Determine the (X, Y) coordinate at the center of the cell enclosing the given text.  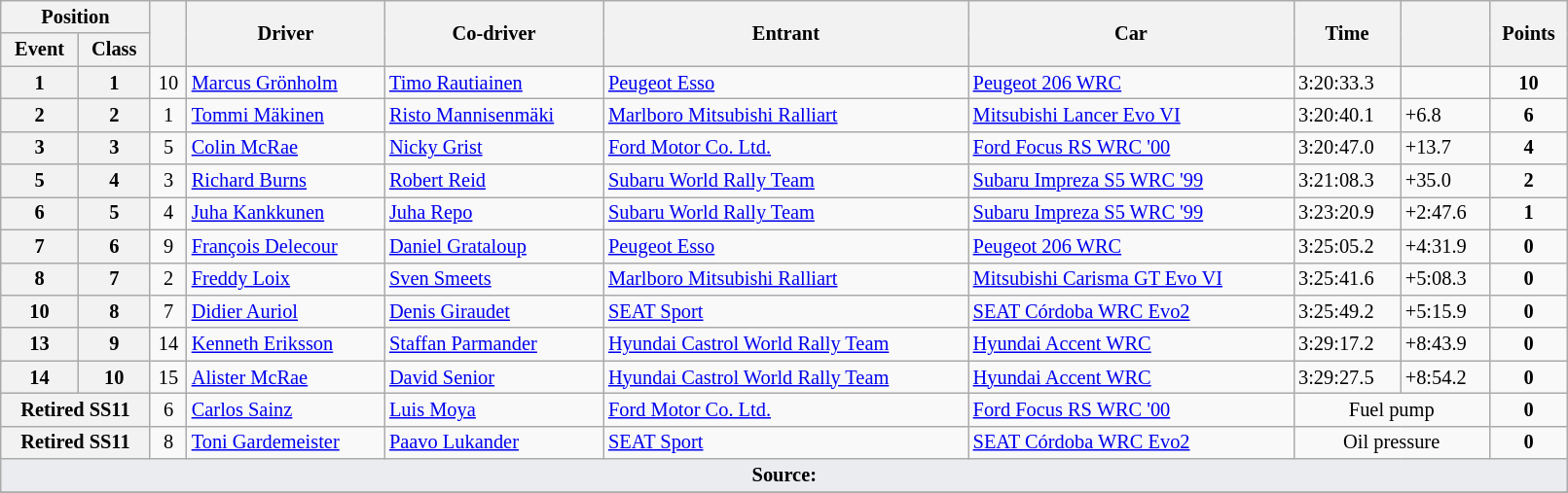
3:20:33.3 (1347, 83)
Denis Giraudet (494, 311)
+5:15.9 (1444, 311)
15 (168, 377)
Paavo Lukander (494, 442)
Kenneth Eriksson (286, 344)
+6.8 (1444, 115)
Timo Rautiainen (494, 83)
+35.0 (1444, 181)
Entrant (786, 33)
David Senior (494, 377)
+13.7 (1444, 148)
Daniel Grataloup (494, 246)
3:25:49.2 (1347, 311)
Toni Gardemeister (286, 442)
3:21:08.3 (1347, 181)
3:29:17.2 (1347, 344)
Juha Repo (494, 213)
+4:31.9 (1444, 246)
Fuel pump (1392, 409)
Tommi Mäkinen (286, 115)
Alister McRae (286, 377)
+5:08.3 (1444, 279)
Oil pressure (1392, 442)
Mitsubishi Lancer Evo VI (1131, 115)
+2:47.6 (1444, 213)
Time (1347, 33)
Mitsubishi Carisma GT Evo VI (1131, 279)
3:25:41.6 (1347, 279)
Sven Smeets (494, 279)
Position (76, 17)
Nicky Grist (494, 148)
+8:43.9 (1444, 344)
Didier Auriol (286, 311)
3:20:40.1 (1347, 115)
Car (1131, 33)
Robert Reid (494, 181)
3:29:27.5 (1347, 377)
Class (114, 50)
Richard Burns (286, 181)
Luis Moya (494, 409)
+8:54.2 (1444, 377)
Risto Mannisenmäki (494, 115)
François Delecour (286, 246)
Co-driver (494, 33)
Points (1528, 33)
Staffan Parmander (494, 344)
Driver (286, 33)
13 (40, 344)
3:23:20.9 (1347, 213)
3:20:47.0 (1347, 148)
Freddy Loix (286, 279)
Juha Kankkunen (286, 213)
Event (40, 50)
Source: (784, 475)
Carlos Sainz (286, 409)
3:25:05.2 (1347, 246)
Colin McRae (286, 148)
Marcus Grönholm (286, 83)
